Scan for the cell matching the given text and deliver its [x, y] coordinate at center. 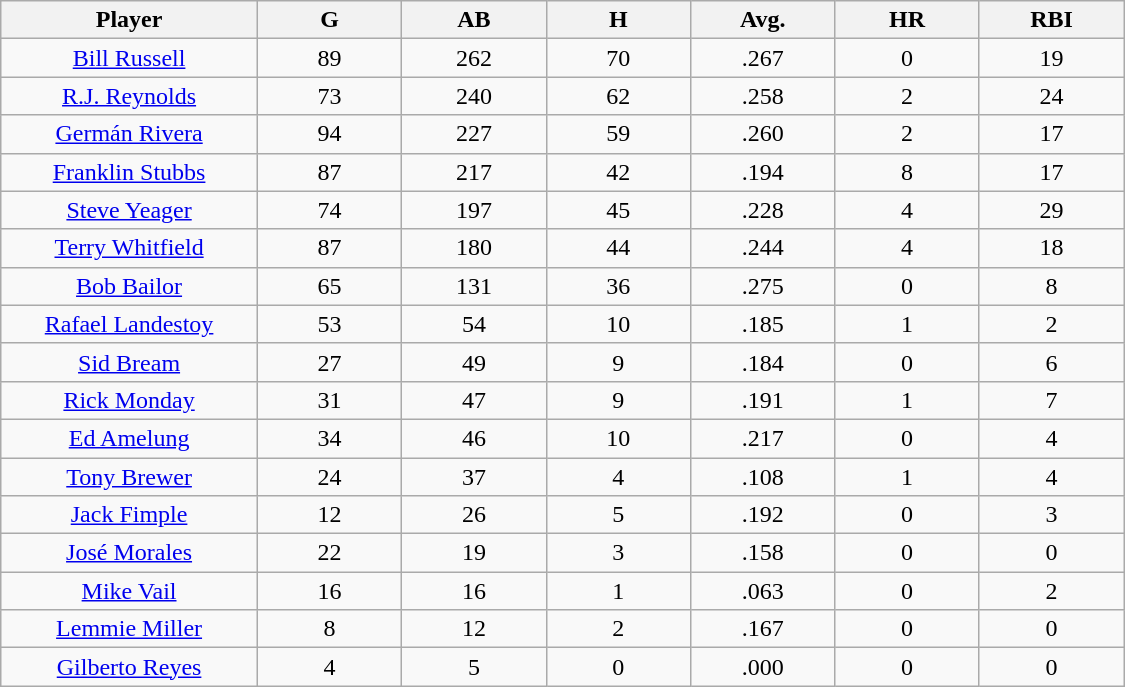
22 [329, 553]
44 [618, 248]
.267 [763, 58]
45 [618, 210]
Rick Monday [130, 400]
29 [1051, 210]
94 [329, 134]
Mike Vail [130, 591]
.217 [763, 438]
Bill Russell [130, 58]
73 [329, 96]
.244 [763, 248]
262 [474, 58]
Germán Rivera [130, 134]
70 [618, 58]
27 [329, 362]
.167 [763, 629]
Steve Yeager [130, 210]
.108 [763, 477]
36 [618, 286]
AB [474, 20]
HR [907, 20]
131 [474, 286]
59 [618, 134]
47 [474, 400]
Tony Brewer [130, 477]
.228 [763, 210]
65 [329, 286]
53 [329, 324]
RBI [1051, 20]
42 [618, 172]
7 [1051, 400]
H [618, 20]
Franklin Stubbs [130, 172]
G [329, 20]
.184 [763, 362]
37 [474, 477]
Jack Fimple [130, 515]
.275 [763, 286]
54 [474, 324]
74 [329, 210]
227 [474, 134]
Ed Amelung [130, 438]
Rafael Landestoy [130, 324]
26 [474, 515]
18 [1051, 248]
31 [329, 400]
Lemmie Miller [130, 629]
R.J. Reynolds [130, 96]
Bob Bailor [130, 286]
.260 [763, 134]
Terry Whitfield [130, 248]
.191 [763, 400]
6 [1051, 362]
Avg. [763, 20]
Sid Bream [130, 362]
.258 [763, 96]
49 [474, 362]
Player [130, 20]
.194 [763, 172]
46 [474, 438]
Gilberto Reyes [130, 667]
.185 [763, 324]
197 [474, 210]
217 [474, 172]
.000 [763, 667]
José Morales [130, 553]
34 [329, 438]
.063 [763, 591]
180 [474, 248]
.192 [763, 515]
62 [618, 96]
89 [329, 58]
.158 [763, 553]
240 [474, 96]
